Pinpoint the cell where the given text exists, returning its (X, Y) midpoint coordinate. 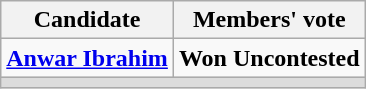
Anwar Ibrahim (88, 58)
Candidate (88, 20)
Won Uncontested (269, 58)
Members' vote (269, 20)
